Scan for the cell matching the given text and deliver its [x, y] coordinate at center. 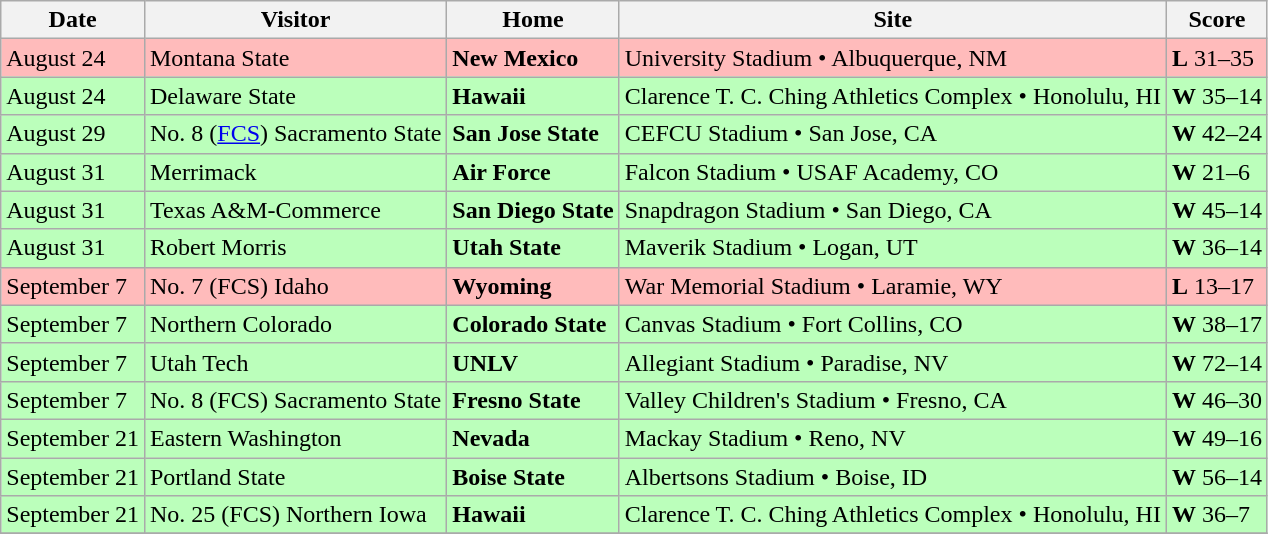
Air Force [533, 172]
Portland State [295, 477]
San Jose State [533, 134]
Delaware State [295, 96]
Fresno State [533, 400]
Eastern Washington [295, 438]
Robert Morris [295, 248]
W 38–17 [1216, 324]
Visitor [295, 20]
Colorado State [533, 324]
Montana State [295, 58]
W 21–6 [1216, 172]
San Diego State [533, 210]
No. 7 (FCS) Idaho [295, 286]
New Mexico [533, 58]
Score [1216, 20]
Maverik Stadium • Logan, UT [892, 248]
Wyoming [533, 286]
Home [533, 20]
August 29 [73, 134]
Northern Colorado [295, 324]
Boise State [533, 477]
W 36–7 [1216, 515]
W 49–16 [1216, 438]
No. 25 (FCS) Northern Iowa [295, 515]
W 72–14 [1216, 362]
L 31–35 [1216, 58]
Utah Tech [295, 362]
Nevada [533, 438]
University Stadium • Albuquerque, NM [892, 58]
War Memorial Stadium • Laramie, WY [892, 286]
W 46–30 [1216, 400]
Allegiant Stadium • Paradise, NV [892, 362]
Canvas Stadium • Fort Collins, CO [892, 324]
Falcon Stadium • USAF Academy, CO [892, 172]
W 36–14 [1216, 248]
Site [892, 20]
Texas A&M-Commerce [295, 210]
Date [73, 20]
L 13–17 [1216, 286]
W 56–14 [1216, 477]
Merrimack [295, 172]
UNLV [533, 362]
W 42–24 [1216, 134]
Albertsons Stadium • Boise, ID [892, 477]
W 35–14 [1216, 96]
Utah State [533, 248]
Mackay Stadium • Reno, NV [892, 438]
Valley Children's Stadium • Fresno, CA [892, 400]
W 45–14 [1216, 210]
Snapdragon Stadium • San Diego, CA [892, 210]
CEFCU Stadium • San Jose, CA [892, 134]
